Determine the (X, Y) coordinate at the center of the cell enclosing the given text.  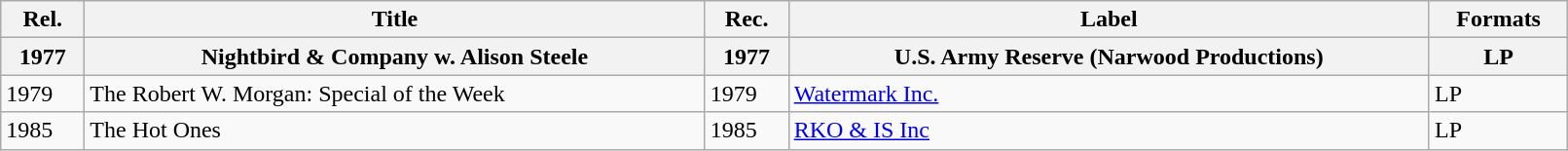
The Hot Ones (395, 131)
RKO & IS Inc (1109, 131)
Label (1109, 19)
Nightbird & Company w. Alison Steele (395, 57)
Title (395, 19)
U.S. Army Reserve (Narwood Productions) (1109, 57)
Formats (1498, 19)
Watermark Inc. (1109, 94)
The Robert W. Morgan: Special of the Week (395, 94)
Rel. (43, 19)
Rec. (747, 19)
